Output the [x, y] coordinate of the center of the cell containing the given text.  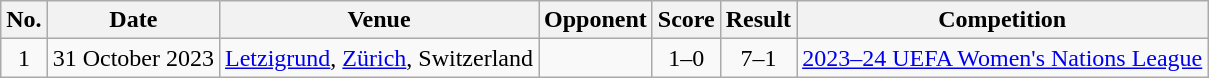
No. [24, 20]
1–0 [686, 58]
31 October 2023 [133, 58]
Date [133, 20]
Opponent [595, 20]
Letzigrund, Zürich, Switzerland [380, 58]
Score [686, 20]
7–1 [758, 58]
Venue [380, 20]
2023–24 UEFA Women's Nations League [1002, 58]
Competition [1002, 20]
Result [758, 20]
1 [24, 58]
